From the cell containing the given text, extract its center point as (x, y) coordinate. 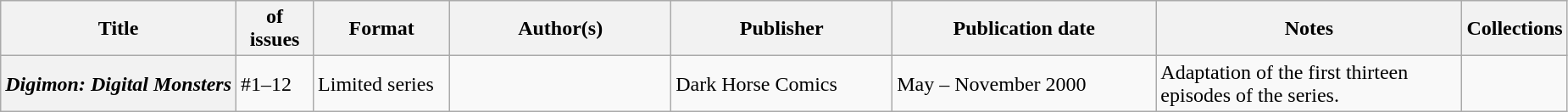
Notes (1309, 29)
Publisher (781, 29)
Digimon: Digital Monsters (119, 83)
May – November 2000 (1024, 83)
Title (119, 29)
of issues (275, 29)
Collections (1515, 29)
Dark Horse Comics (781, 83)
#1–12 (275, 83)
Publication date (1024, 29)
Format (381, 29)
Adaptation of the first thirteen episodes of the series. (1309, 83)
Limited series (381, 83)
Author(s) (561, 29)
